From the cell containing the given text, extract its center point as [X, Y] coordinate. 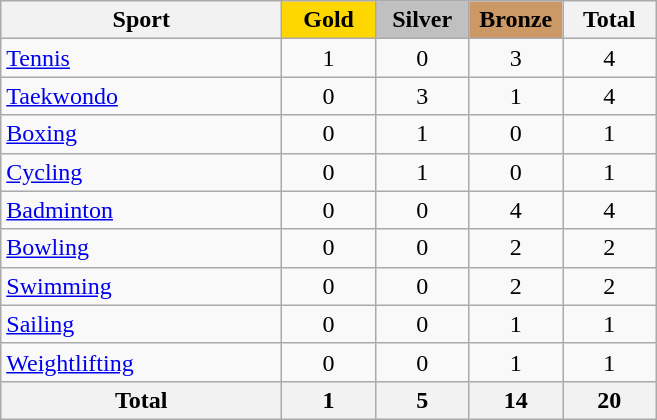
20 [609, 400]
Cycling [142, 172]
5 [422, 400]
Sport [142, 20]
Tennis [142, 58]
Weightlifting [142, 362]
Bowling [142, 248]
Swimming [142, 286]
Gold [329, 20]
Silver [422, 20]
Taekwondo [142, 96]
Bronze [516, 20]
Sailing [142, 324]
14 [516, 400]
Badminton [142, 210]
Boxing [142, 134]
